Find where the given text appears and provide that cell's center as (x, y) coordinate. 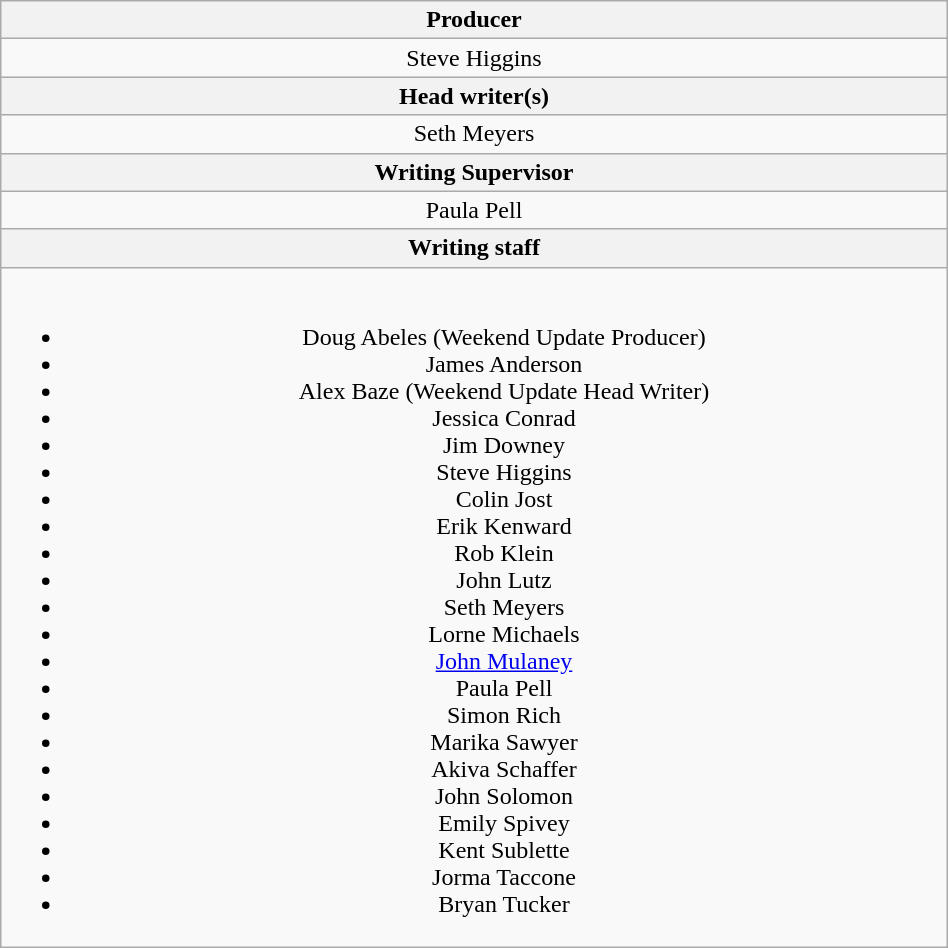
Writing Supervisor (474, 172)
Paula Pell (474, 210)
Writing staff (474, 248)
Producer (474, 20)
Seth Meyers (474, 134)
Head writer(s) (474, 96)
Steve Higgins (474, 58)
